Determine the (X, Y) coordinate at the center of the cell enclosing the given text.  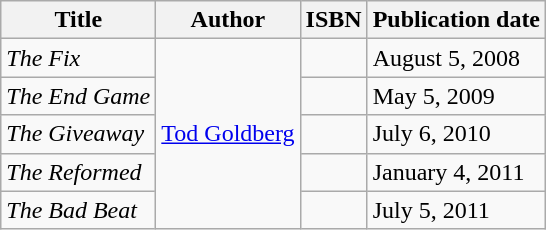
Tod Goldberg (228, 134)
The Bad Beat (78, 210)
Author (228, 20)
August 5, 2008 (456, 58)
Publication date (456, 20)
The Giveaway (78, 134)
The Fix (78, 58)
The Reformed (78, 172)
July 6, 2010 (456, 134)
The End Game (78, 96)
May 5, 2009 (456, 96)
July 5, 2011 (456, 210)
January 4, 2011 (456, 172)
Title (78, 20)
ISBN (334, 20)
